Capture the cell that displays the provided text and extract its [x, y] central coordinate. 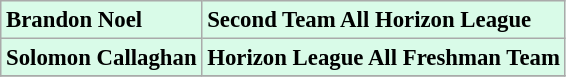
Horizon League All Freshman Team [384, 58]
Solomon Callaghan [102, 58]
Brandon Noel [102, 20]
Second Team All Horizon League [384, 20]
